Capture the cell that displays the provided text and extract its (x, y) central coordinate. 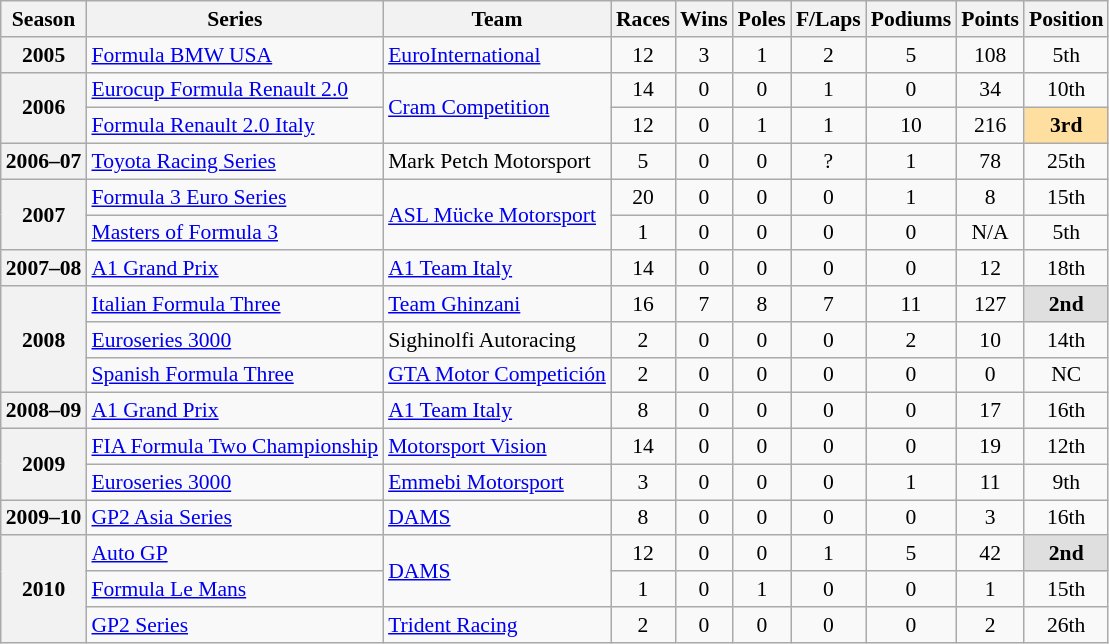
ASL Mücke Motorsport (497, 214)
34 (990, 90)
42 (990, 554)
26th (1066, 625)
14th (1066, 340)
? (828, 162)
Season (44, 19)
216 (990, 126)
12th (1066, 447)
18th (1066, 269)
GP2 Series (234, 625)
NC (1066, 375)
2006–07 (44, 162)
Emmebi Motorsport (497, 482)
78 (990, 162)
Spanish Formula Three (234, 375)
Mark Petch Motorsport (497, 162)
GTA Motor Competición (497, 375)
2007–08 (44, 269)
2009 (44, 464)
25th (1066, 162)
Series (234, 19)
Podiums (912, 19)
Team (497, 19)
Poles (762, 19)
FIA Formula Two Championship (234, 447)
Position (1066, 19)
2008 (44, 340)
Sighinolfi Autoracing (497, 340)
20 (643, 197)
Races (643, 19)
Masters of Formula 3 (234, 233)
Formula Le Mans (234, 589)
Motorsport Vision (497, 447)
Wins (704, 19)
2009–10 (44, 518)
16 (643, 304)
17 (990, 411)
Eurocup Formula Renault 2.0 (234, 90)
Toyota Racing Series (234, 162)
2005 (44, 55)
Formula BMW USA (234, 55)
Team Ghinzani (497, 304)
2008–09 (44, 411)
108 (990, 55)
Points (990, 19)
2007 (44, 214)
Formula 3 Euro Series (234, 197)
19 (990, 447)
Formula Renault 2.0 Italy (234, 126)
Auto GP (234, 554)
9th (1066, 482)
2010 (44, 590)
Trident Racing (497, 625)
Cram Competition (497, 108)
EuroInternational (497, 55)
GP2 Asia Series (234, 518)
10th (1066, 90)
Italian Formula Three (234, 304)
127 (990, 304)
N/A (990, 233)
2006 (44, 108)
3rd (1066, 126)
F/Laps (828, 19)
